Scan for the cell matching the given text and deliver its [x, y] coordinate at center. 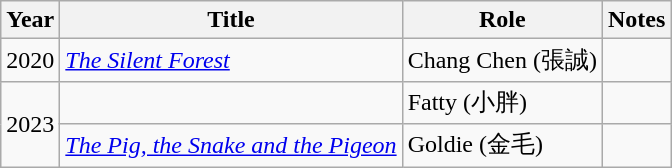
Fatty (小胖) [502, 102]
Title [231, 20]
The Pig, the Snake and the Pigeon [231, 146]
2023 [30, 124]
Goldie (金毛) [502, 146]
Notes [637, 20]
Role [502, 20]
The Silent Forest [231, 60]
Year [30, 20]
2020 [30, 60]
Chang Chen (張誠) [502, 60]
